Capture the cell that displays the provided text and extract its [X, Y] central coordinate. 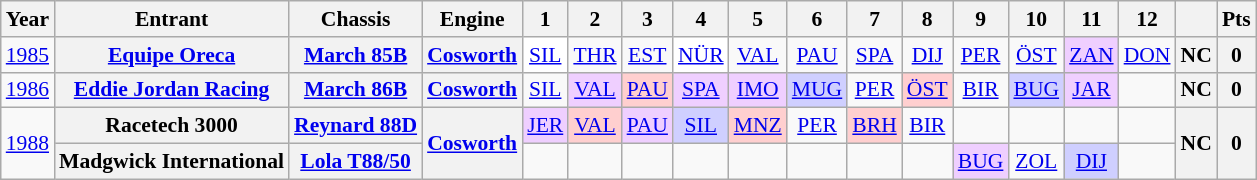
1988 [28, 144]
March 85B [356, 55]
Pts [1236, 19]
1986 [28, 90]
DON [1148, 55]
6 [818, 19]
Madgwick International [172, 162]
Chassis [356, 19]
ZOL [1036, 162]
JAR [1091, 90]
NÜR [701, 55]
Eddie Jordan Racing [172, 90]
Entrant [172, 19]
5 [758, 19]
3 [648, 19]
Year [28, 19]
2 [594, 19]
12 [1148, 19]
1985 [28, 55]
THR [594, 55]
10 [1036, 19]
March 86B [356, 90]
Lola T88/50 [356, 162]
9 [981, 19]
IMO [758, 90]
Equipe Oreca [172, 55]
8 [928, 19]
Engine [472, 19]
ZAN [1091, 55]
11 [1091, 19]
MUG [818, 90]
7 [874, 19]
4 [701, 19]
EST [648, 55]
1 [545, 19]
Reynard 88D [356, 126]
Racetech 3000 [172, 126]
JER [545, 126]
BRH [874, 126]
MNZ [758, 126]
